Detect which cell encompasses the target text, then output its [X, Y] center coordinate. 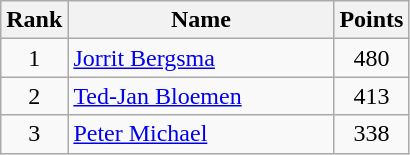
3 [34, 134]
480 [372, 58]
Name [201, 20]
2 [34, 96]
Rank [34, 20]
Ted-Jan Bloemen [201, 96]
Points [372, 20]
413 [372, 96]
338 [372, 134]
Peter Michael [201, 134]
1 [34, 58]
Jorrit Bergsma [201, 58]
